Locate the cell with the specified text and output its (X, Y) center coordinate. 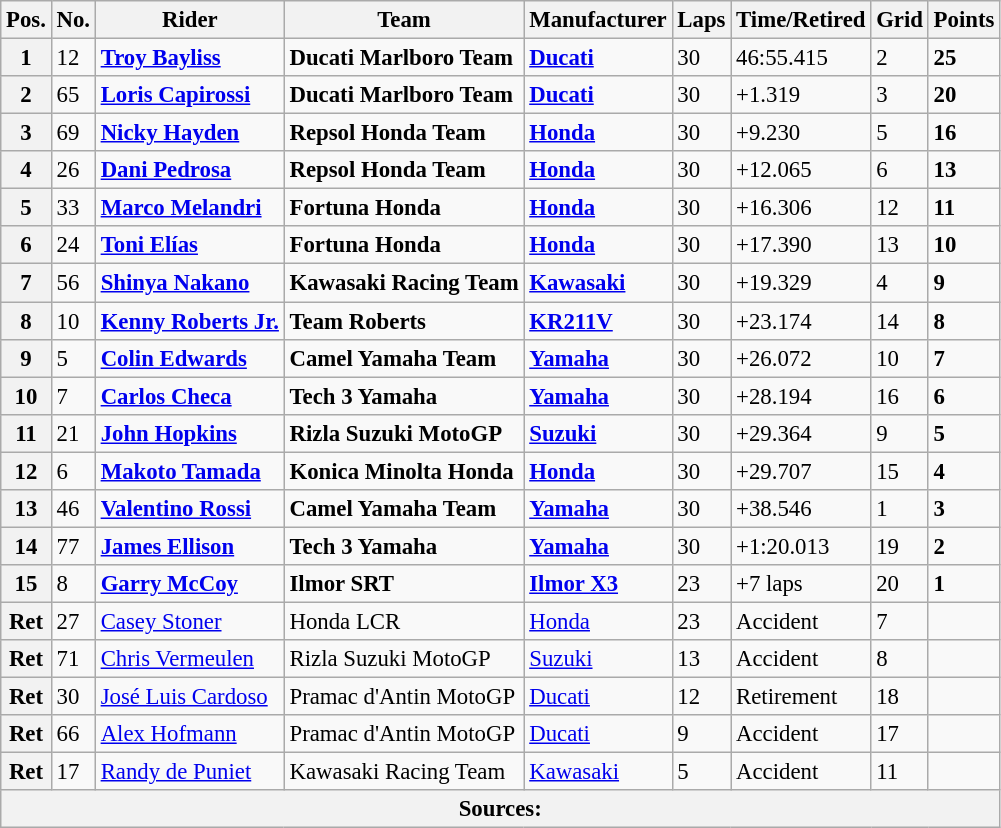
Loris Capirossi (190, 95)
Laps (702, 20)
Colin Edwards (190, 358)
71 (73, 659)
Valentino Rossi (190, 509)
Grid (900, 20)
Kenny Roberts Jr. (190, 321)
Rider (190, 20)
José Luis Cardoso (190, 697)
46:55.415 (801, 58)
26 (73, 170)
18 (900, 697)
Alex Hofmann (190, 734)
+38.546 (801, 509)
Casey Stoner (190, 621)
Honda LCR (404, 621)
Points (964, 20)
Pos. (26, 20)
27 (73, 621)
+16.306 (801, 208)
Garry McCoy (190, 584)
Team Roberts (404, 321)
Marco Melandri (190, 208)
Ilmor SRT (404, 584)
Chris Vermeulen (190, 659)
+17.390 (801, 245)
33 (73, 208)
21 (73, 433)
+1.319 (801, 95)
+1:20.013 (801, 546)
Nicky Hayden (190, 133)
+28.194 (801, 396)
John Hopkins (190, 433)
46 (73, 509)
Carlos Checa (190, 396)
Sources: (500, 809)
+12.065 (801, 170)
69 (73, 133)
25 (964, 58)
Troy Bayliss (190, 58)
+29.364 (801, 433)
+9.230 (801, 133)
+26.072 (801, 358)
65 (73, 95)
Team (404, 20)
KR211V (598, 321)
Randy de Puniet (190, 772)
Toni Elías (190, 245)
No. (73, 20)
Ilmor X3 (598, 584)
+7 laps (801, 584)
Manufacturer (598, 20)
+19.329 (801, 283)
James Ellison (190, 546)
Shinya Nakano (190, 283)
+29.707 (801, 471)
Dani Pedrosa (190, 170)
24 (73, 245)
77 (73, 546)
+23.174 (801, 321)
Time/Retired (801, 20)
19 (900, 546)
Makoto Tamada (190, 471)
Retirement (801, 697)
66 (73, 734)
Konica Minolta Honda (404, 471)
56 (73, 283)
